Detect which cell encompasses the target text, then output its [x, y] center coordinate. 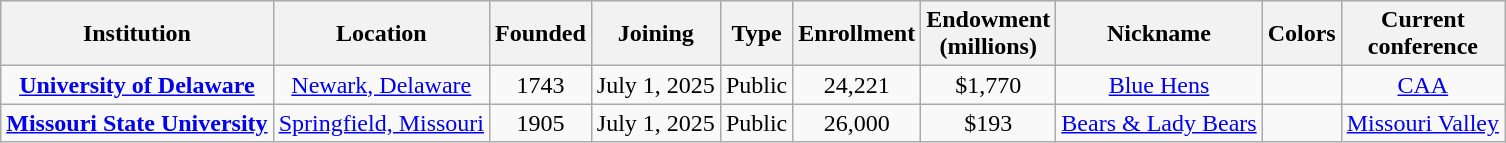
CAA [1422, 85]
Nickname [1159, 34]
Blue Hens [1159, 85]
Springfield, Missouri [381, 123]
$193 [988, 123]
Currentconference [1422, 34]
1905 [541, 123]
Missouri Valley [1422, 123]
Location [381, 34]
26,000 [857, 123]
Endowment(millions) [988, 34]
Institution [137, 34]
$1,770 [988, 85]
Missouri State University [137, 123]
Bears & Lady Bears [1159, 123]
University of Delaware [137, 85]
Founded [541, 34]
24,221 [857, 85]
Type [756, 34]
Joining [656, 34]
Colors [1302, 34]
Newark, Delaware [381, 85]
Enrollment [857, 34]
1743 [541, 85]
